Search for the cell housing the specified text and yield its [X, Y] center coordinate. 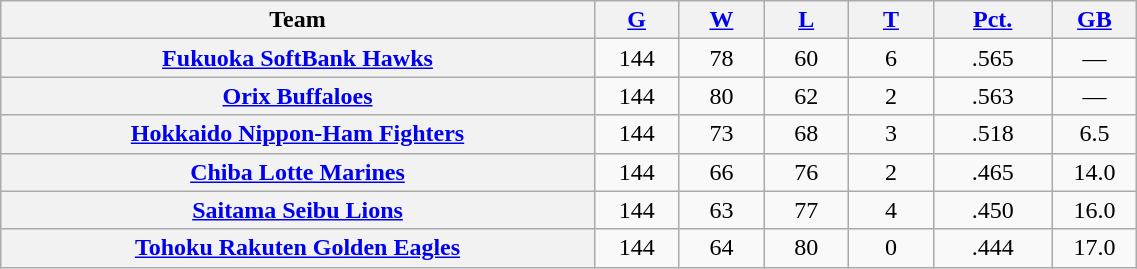
G [636, 20]
.563 [992, 96]
16.0 [1094, 210]
GB [1094, 20]
60 [806, 58]
6 [892, 58]
6.5 [1094, 134]
W [722, 20]
Fukuoka SoftBank Hawks [298, 58]
Hokkaido Nippon-Ham Fighters [298, 134]
66 [722, 172]
L [806, 20]
77 [806, 210]
73 [722, 134]
4 [892, 210]
.518 [992, 134]
.450 [992, 210]
Team [298, 20]
76 [806, 172]
.444 [992, 248]
63 [722, 210]
Saitama Seibu Lions [298, 210]
.565 [992, 58]
64 [722, 248]
14.0 [1094, 172]
0 [892, 248]
62 [806, 96]
T [892, 20]
Tohoku Rakuten Golden Eagles [298, 248]
17.0 [1094, 248]
3 [892, 134]
Pct. [992, 20]
78 [722, 58]
Chiba Lotte Marines [298, 172]
Orix Buffaloes [298, 96]
.465 [992, 172]
68 [806, 134]
